Detect which cell encompasses the target text, then output its (X, Y) center coordinate. 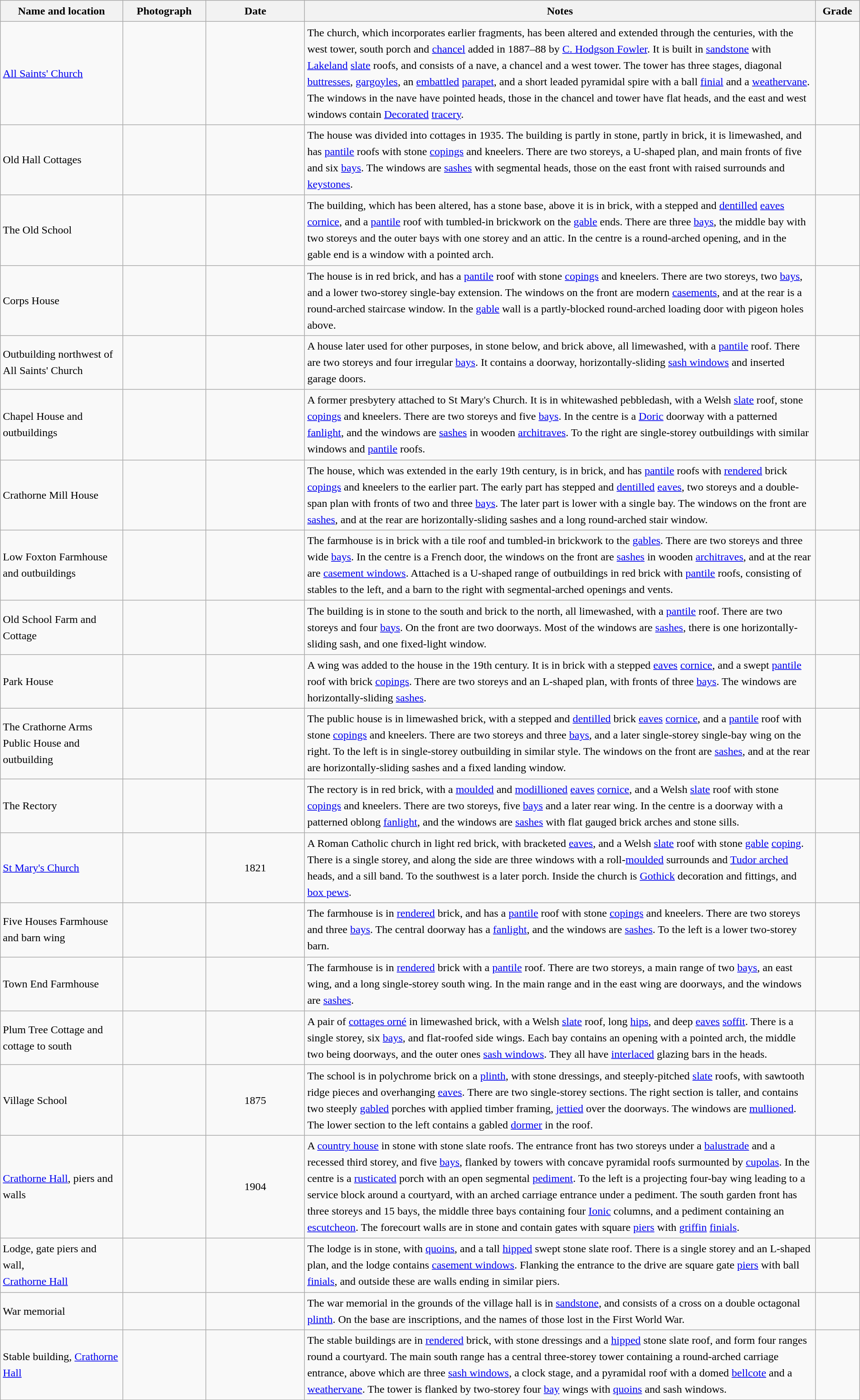
1904 (255, 1187)
Photograph (164, 11)
Grade (837, 11)
Park House (62, 681)
The Rectory (62, 806)
Crathorne Mill House (62, 495)
Chapel House and outbuildings (62, 424)
Date (255, 11)
Village School (62, 1100)
The Crathorne Arms Public House and outbuilding (62, 744)
Lodge, gate piers and wall,Crathorne Hall (62, 1265)
Name and location (62, 11)
Five Houses Farmhouse and barn wing (62, 930)
Corps House (62, 300)
Town End Farmhouse (62, 984)
Outbuilding northwest of All Saints' Church (62, 363)
Notes (560, 11)
1821 (255, 868)
St Mary's Church (62, 868)
Old School Farm and Cottage (62, 627)
The Old School (62, 230)
All Saints' Church (62, 73)
Plum Tree Cottage and cottage to south (62, 1038)
1875 (255, 1100)
Old Hall Cottages (62, 160)
Crathorne Hall, piers and walls (62, 1187)
Low Foxton Farmhouse and outbuildings (62, 565)
War memorial (62, 1311)
Stable building, Crathorne Hall (62, 1365)
